Scan for the cell matching the given text and deliver its (X, Y) coordinate at center. 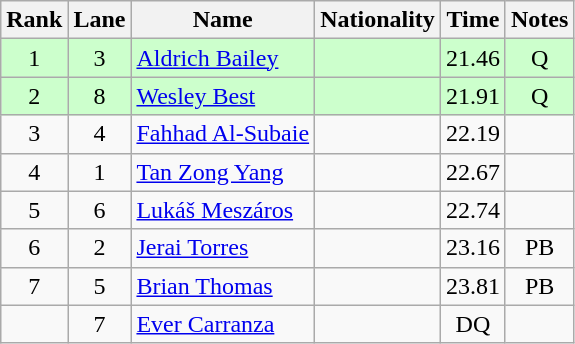
21.46 (472, 58)
Lane (100, 20)
21.91 (472, 96)
Fahhad Al-Subaie (223, 134)
Name (223, 20)
Tan Zong Yang (223, 172)
Brian Thomas (223, 286)
22.19 (472, 134)
Wesley Best (223, 96)
23.16 (472, 248)
22.67 (472, 172)
Time (472, 20)
Aldrich Bailey (223, 58)
Rank (34, 20)
Nationality (378, 20)
23.81 (472, 286)
Ever Carranza (223, 324)
Notes (539, 20)
Lukáš Meszáros (223, 210)
22.74 (472, 210)
8 (100, 96)
DQ (472, 324)
Jerai Torres (223, 248)
